Determine the [X, Y] coordinate at the center of the cell enclosing the given text.  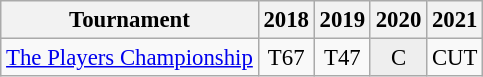
T47 [342, 58]
2019 [342, 20]
2020 [398, 20]
2021 [455, 20]
T67 [286, 58]
C [398, 58]
Tournament [130, 20]
CUT [455, 58]
2018 [286, 20]
The Players Championship [130, 58]
